Detect which cell encompasses the target text, then output its [x, y] center coordinate. 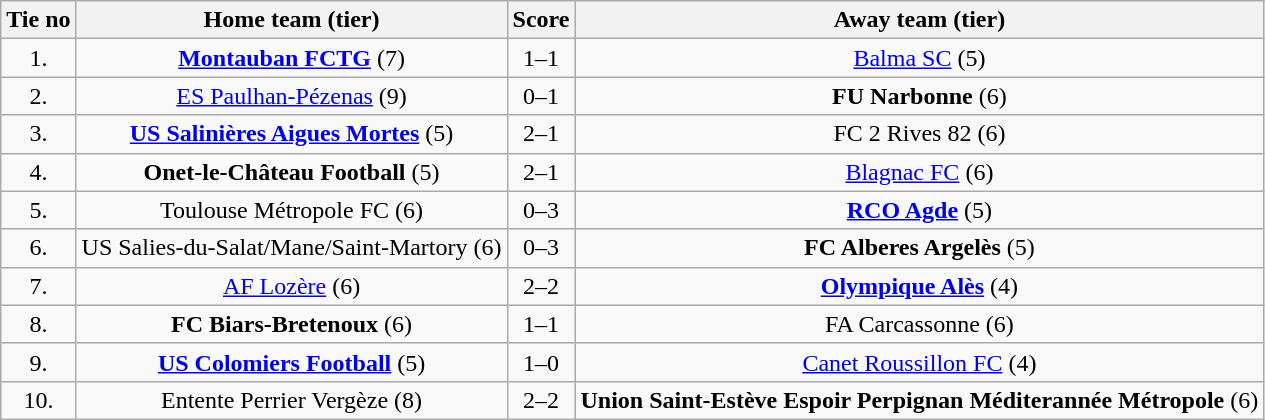
Blagnac FC (6) [920, 172]
Montauban FCTG (7) [292, 58]
FA Carcassonne (6) [920, 324]
Tie no [38, 20]
Entente Perrier Vergèze (8) [292, 400]
Union Saint-Estève Espoir Perpignan Méditerannée Métropole (6) [920, 400]
FC 2 Rives 82 (6) [920, 134]
Balma SC (5) [920, 58]
Canet Roussillon FC (4) [920, 362]
Olympique Alès (4) [920, 286]
FC Biars-Bretenoux (6) [292, 324]
4. [38, 172]
Onet-le-Château Football (5) [292, 172]
US Salinières Aigues Mortes (5) [292, 134]
8. [38, 324]
9. [38, 362]
2. [38, 96]
AF Lozère (6) [292, 286]
10. [38, 400]
RCO Agde (5) [920, 210]
7. [38, 286]
ES Paulhan-Pézenas (9) [292, 96]
FC Alberes Argelès (5) [920, 248]
Score [541, 20]
FU Narbonne (6) [920, 96]
1–0 [541, 362]
US Salies-du-Salat/Mane/Saint-Martory (6) [292, 248]
Away team (tier) [920, 20]
6. [38, 248]
Home team (tier) [292, 20]
0–1 [541, 96]
US Colomiers Football (5) [292, 362]
1. [38, 58]
5. [38, 210]
3. [38, 134]
Toulouse Métropole FC (6) [292, 210]
